Extract the [x, y] coordinate from the center of the cell holding the provided text.  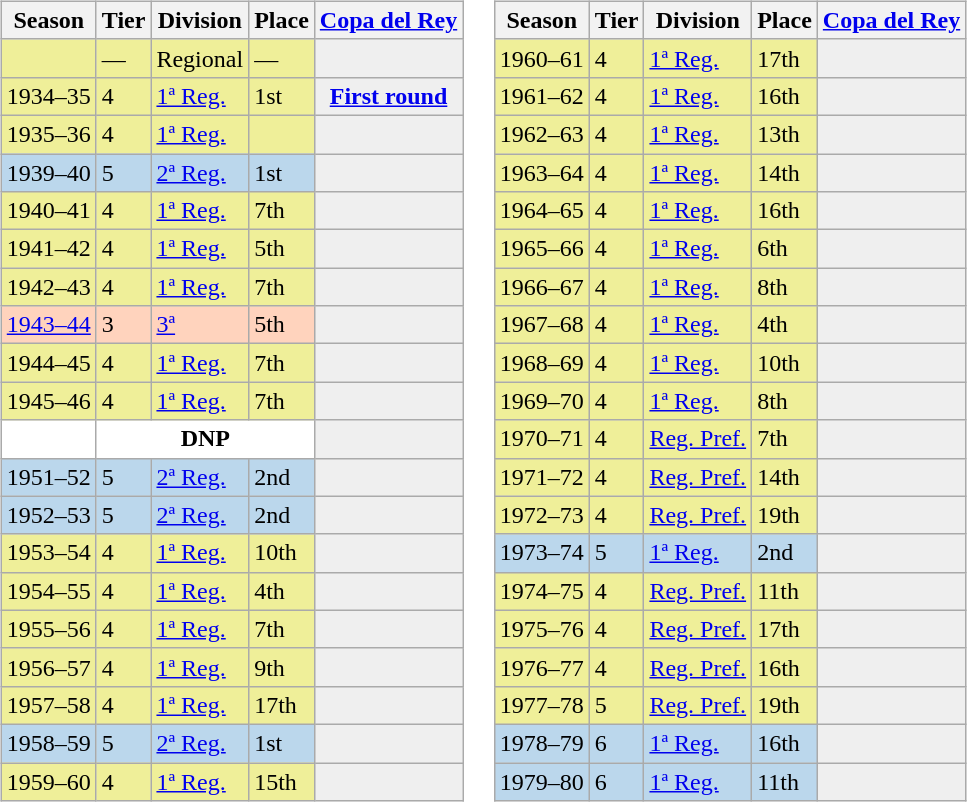
1952–53 [48, 515]
1972–73 [542, 515]
1941–42 [48, 249]
1951–52 [48, 477]
DNP [205, 439]
1968–69 [542, 363]
1955–56 [48, 629]
1963–64 [542, 173]
1962–63 [542, 134]
1943–44 [48, 325]
1958–59 [48, 743]
1979–80 [542, 781]
1944–45 [48, 363]
1977–78 [542, 705]
1934–35 [48, 96]
1961–62 [542, 96]
1960–61 [542, 58]
1965–66 [542, 249]
3 [124, 325]
1973–74 [542, 553]
1954–55 [48, 591]
13th [785, 134]
6th [785, 249]
1966–67 [542, 287]
1967–68 [542, 325]
1970–71 [542, 439]
1975–76 [542, 629]
1945–46 [48, 401]
1940–41 [48, 211]
1942–43 [48, 287]
9th [282, 667]
1976–77 [542, 667]
3ª [200, 325]
1959–60 [48, 781]
1964–65 [542, 211]
1969–70 [542, 401]
First round [388, 96]
1953–54 [48, 553]
1974–75 [542, 591]
1978–79 [542, 743]
1956–57 [48, 667]
1971–72 [542, 477]
1939–40 [48, 173]
Regional [200, 58]
1957–58 [48, 705]
1935–36 [48, 134]
15th [282, 781]
